Identify which cell holds the provided text, then report its (X, Y) central coordinate. 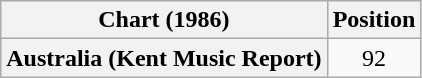
Chart (1986) (164, 20)
92 (374, 58)
Position (374, 20)
Australia (Kent Music Report) (164, 58)
